Output the [x, y] coordinate of the center of the cell containing the given text.  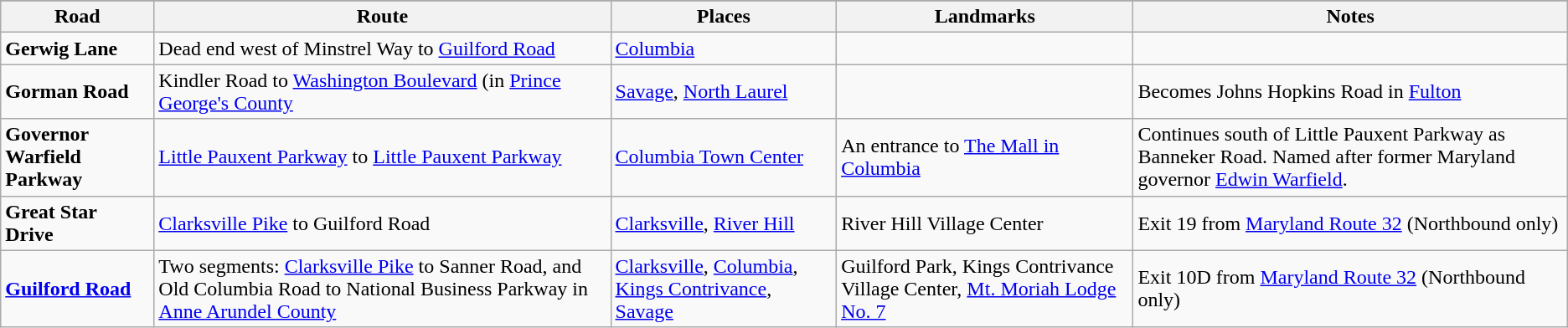
Exit 19 from Maryland Route 32 (Northbound only) [1350, 223]
Two segments: Clarksville Pike to Sanner Road, and Old Columbia Road to National Business Parkway in Anne Arundel County [382, 289]
Great Star Drive [77, 223]
Dead end west of Minstrel Way to Guilford Road [382, 49]
Governor Warfield Parkway [77, 157]
Landmarks [985, 17]
Clarksville Pike to Guilford Road [382, 223]
Road [77, 17]
Gorman Road [77, 92]
Clarksville, River Hill [724, 223]
Columbia Town Center [724, 157]
Kindler Road to Washington Boulevard (in Prince George's County [382, 92]
Notes [1350, 17]
Gerwig Lane [77, 49]
Continues south of Little Pauxent Parkway as Banneker Road. Named after former Maryland governor Edwin Warfield. [1350, 157]
Savage, North Laurel [724, 92]
River Hill Village Center [985, 223]
Route [382, 17]
An entrance to The Mall in Columbia [985, 157]
Columbia [724, 49]
Clarksville, Columbia, Kings Contrivance, Savage [724, 289]
Becomes Johns Hopkins Road in Fulton [1350, 92]
Little Pauxent Parkway to Little Pauxent Parkway [382, 157]
Places [724, 17]
Guilford Park, Kings Contrivance Village Center, Mt. Moriah Lodge No. 7 [985, 289]
Exit 10D from Maryland Route 32 (Northbound only) [1350, 289]
Guilford Road [77, 289]
